Provide the (X, Y) coordinate of the cell's center where the given text is located.  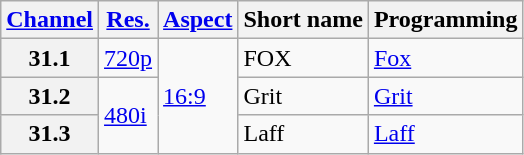
Channel (50, 20)
480i (128, 115)
31.3 (50, 134)
Aspect (198, 20)
16:9 (198, 96)
31.2 (50, 96)
720p (128, 58)
Programming (446, 20)
Short name (303, 20)
Res. (128, 20)
FOX (303, 58)
Fox (446, 58)
31.1 (50, 58)
